Output the (x, y) coordinate of the center of the cell containing the given text.  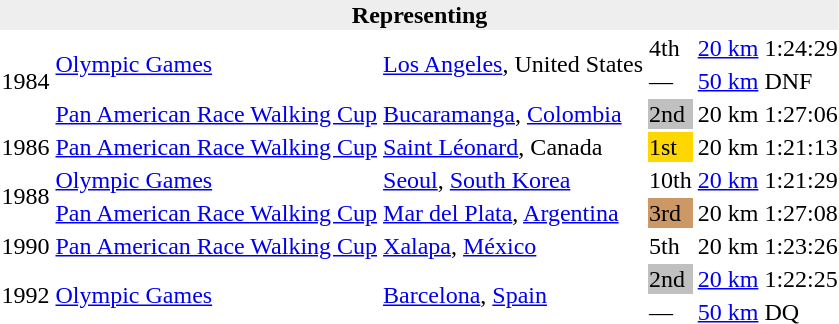
Xalapa, México (514, 246)
50 km (728, 81)
1988 (26, 196)
Seoul, South Korea (514, 180)
1:27:08 (801, 213)
5th (671, 246)
1:27:06 (801, 114)
1:23:26 (801, 246)
— (671, 81)
1984 (26, 81)
Mar del Plata, Argentina (514, 213)
Bucaramanga, Colombia (514, 114)
Representing (420, 15)
1986 (26, 147)
1:22:25 (801, 279)
Los Angeles, United States (514, 64)
DNF (801, 81)
Saint Léonard, Canada (514, 147)
1990 (26, 246)
3rd (671, 213)
10th (671, 180)
1:24:29 (801, 48)
1:21:29 (801, 180)
4th (671, 48)
1:21:13 (801, 147)
1st (671, 147)
